From the cell containing the given text, extract its center point as (X, Y) coordinate. 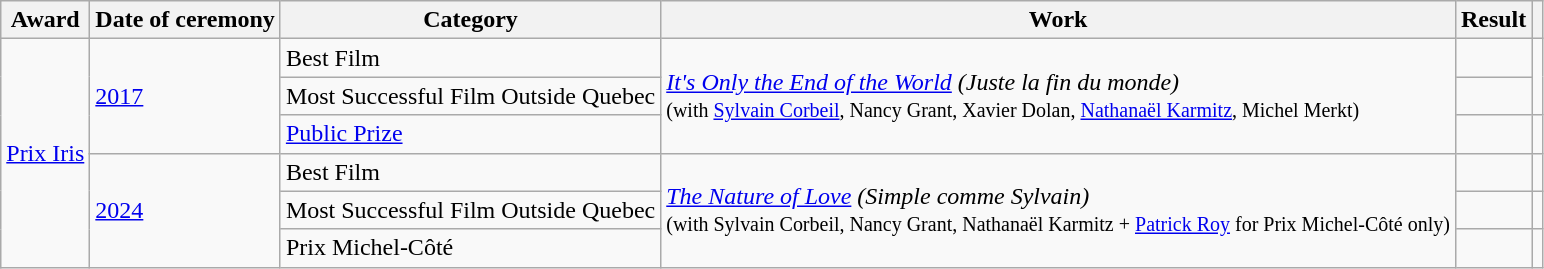
Public Prize (470, 134)
Award (46, 20)
It's Only the End of the World (Juste la fin du monde)(with Sylvain Corbeil, Nancy Grant, Xavier Dolan, Nathanaël Karmitz, Michel Merkt) (1058, 96)
2017 (186, 96)
Work (1058, 20)
2024 (186, 210)
Date of ceremony (186, 20)
Category (470, 20)
Prix Iris (46, 153)
Result (1493, 20)
The Nature of Love (Simple comme Sylvain)(with Sylvain Corbeil, Nancy Grant, Nathanaël Karmitz + Patrick Roy for Prix Michel-Côté only) (1058, 210)
Prix Michel-Côté (470, 248)
